Capture the cell that displays the provided text and extract its [x, y] central coordinate. 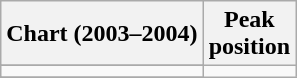
Peakposition [249, 34]
Chart (2003–2004) [102, 34]
